Output the (x, y) coordinate of the center of the cell containing the given text.  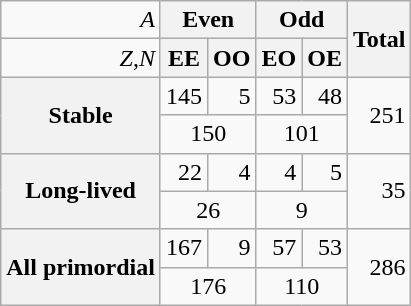
OO (232, 58)
Even (208, 20)
A (81, 20)
110 (302, 286)
Long-lived (81, 191)
OE (325, 58)
Stable (81, 115)
22 (184, 172)
286 (379, 267)
150 (208, 134)
All primordial (81, 267)
26 (208, 210)
48 (325, 96)
EO (279, 58)
Total (379, 39)
251 (379, 115)
35 (379, 191)
57 (279, 248)
145 (184, 96)
101 (302, 134)
167 (184, 248)
Z,N (81, 58)
Odd (302, 20)
176 (208, 286)
EE (184, 58)
